Capture the cell that displays the provided text and extract its [X, Y] central coordinate. 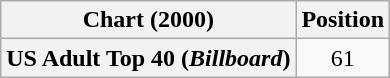
61 [343, 58]
Chart (2000) [148, 20]
US Adult Top 40 (Billboard) [148, 58]
Position [343, 20]
